For the text-containing cell, return its midpoint in (x, y) coordinate format. 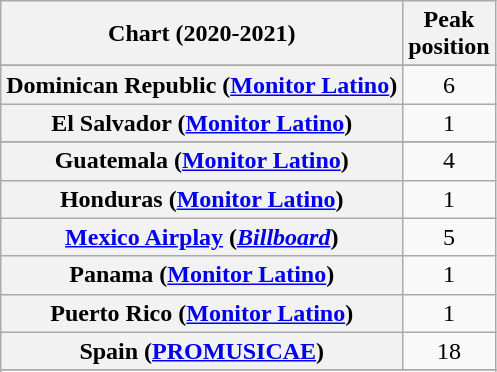
Panama (Monitor Latino) (202, 275)
Peakposition (449, 34)
18 (449, 351)
Spain (PROMUSICAE) (202, 351)
Dominican Republic (Monitor Latino) (202, 85)
4 (449, 161)
6 (449, 85)
5 (449, 237)
Guatemala (Monitor Latino) (202, 161)
Chart (2020-2021) (202, 34)
Puerto Rico (Monitor Latino) (202, 313)
Mexico Airplay (Billboard) (202, 237)
Honduras (Monitor Latino) (202, 199)
El Salvador (Monitor Latino) (202, 123)
